Identify which cell holds the provided text, then report its [x, y] central coordinate. 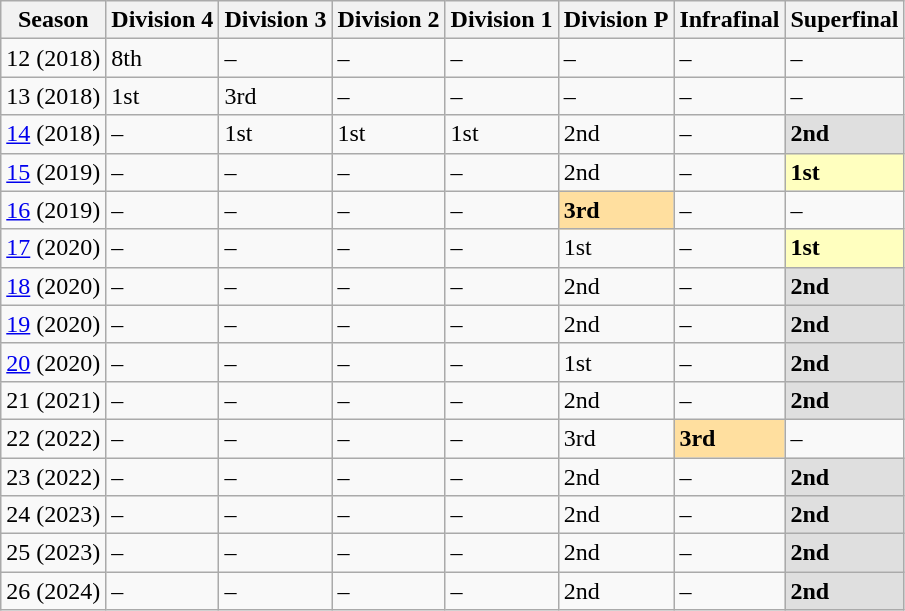
17 (2020) [54, 248]
24 (2023) [54, 515]
16 (2019) [54, 210]
Superfinal [844, 20]
12 (2018) [54, 58]
13 (2018) [54, 96]
23 (2022) [54, 477]
19 (2020) [54, 324]
26 (2024) [54, 591]
14 (2018) [54, 134]
Division P [616, 20]
Division 4 [162, 20]
15 (2019) [54, 172]
Division 3 [276, 20]
20 (2020) [54, 362]
Season [54, 20]
22 (2022) [54, 438]
21 (2021) [54, 400]
Division 2 [388, 20]
Infrafinal [730, 20]
Division 1 [502, 20]
25 (2023) [54, 553]
8th [162, 58]
18 (2020) [54, 286]
